Locate the cell with the specified text and output its (X, Y) center coordinate. 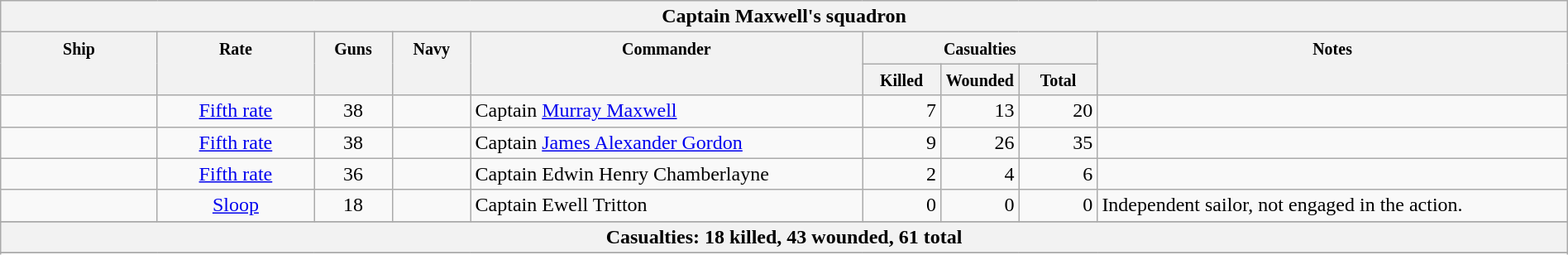
Casualties (980, 48)
35 (1059, 142)
Commander (667, 64)
Total (1059, 79)
Captain James Alexander Gordon (667, 142)
18 (354, 205)
Captain Edwin Henry Chamberlayne (667, 174)
Captain Murray Maxwell (667, 111)
Wounded (979, 79)
26 (979, 142)
2 (901, 174)
Guns (354, 64)
Captain Maxwell's squadron (784, 17)
13 (979, 111)
20 (1059, 111)
6 (1059, 174)
Notes (1332, 64)
Independent sailor, not engaged in the action. (1332, 205)
Sloop (235, 205)
Ship (79, 64)
Rate (235, 64)
Navy (432, 64)
9 (901, 142)
Killed (901, 79)
36 (354, 174)
Captain Ewell Tritton (667, 205)
7 (901, 111)
4 (979, 174)
Casualties: 18 killed, 43 wounded, 61 total (784, 237)
